Locate the cell with the specified text and output its [x, y] center coordinate. 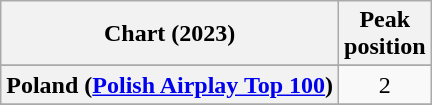
Chart (2023) [170, 34]
Peakposition [385, 34]
Poland (Polish Airplay Top 100) [170, 85]
2 [385, 85]
